Capture the cell that displays the provided text and extract its [X, Y] central coordinate. 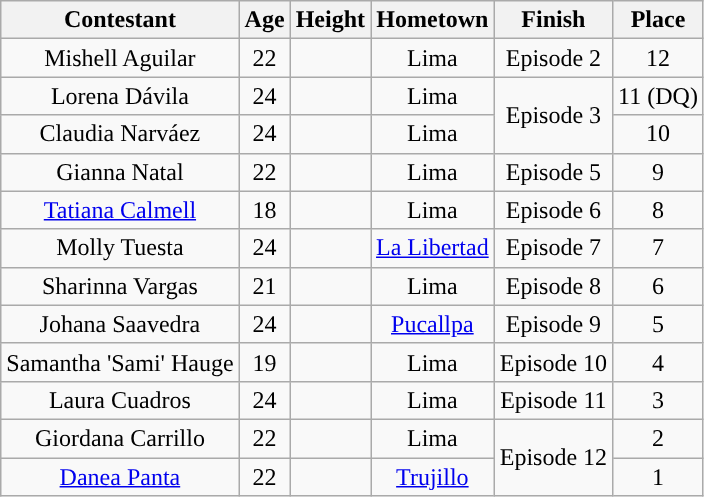
Samantha 'Sami' Hauge [120, 362]
Height [330, 20]
Giordana Carrillo [120, 438]
1 [658, 477]
Sharinna Vargas [120, 286]
19 [264, 362]
Molly Tuesta [120, 248]
Episode 12 [553, 457]
Lorena Dávila [120, 96]
Episode 3 [553, 115]
6 [658, 286]
21 [264, 286]
Episode 6 [553, 210]
Episode 5 [553, 172]
5 [658, 324]
Episode 7 [553, 248]
Place [658, 20]
Gianna Natal [120, 172]
3 [658, 400]
Tatiana Calmell [120, 210]
Episode 8 [553, 286]
4 [658, 362]
12 [658, 58]
Danea Panta [120, 477]
10 [658, 134]
Laura Cuadros [120, 400]
Episode 9 [553, 324]
18 [264, 210]
Episode 10 [553, 362]
La Libertad [433, 248]
Hometown [433, 20]
Pucallpa [433, 324]
Age [264, 20]
8 [658, 210]
Episode 11 [553, 400]
Finish [553, 20]
Contestant [120, 20]
Episode 2 [553, 58]
Claudia Narváez [120, 134]
Mishell Aguilar [120, 58]
11 (DQ) [658, 96]
7 [658, 248]
Johana Saavedra [120, 324]
9 [658, 172]
2 [658, 438]
Trujillo [433, 477]
